Search for the cell housing the specified text and yield its (x, y) center coordinate. 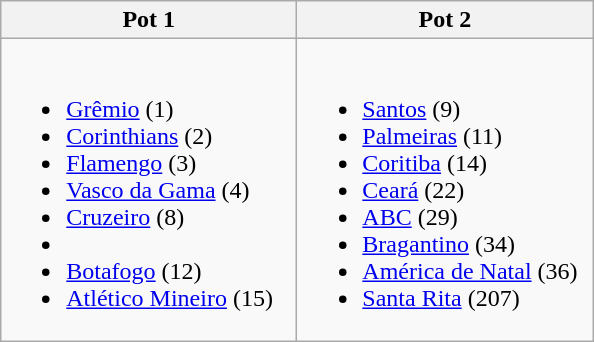
Grêmio (1) Corinthians (2) Flamengo (3) Vasco da Gama (4) Cruzeiro (8) Botafogo (12) Atlético Mineiro (15) (149, 190)
Pot 2 (445, 20)
Pot 1 (149, 20)
Santos (9) Palmeiras (11) Coritiba (14) Ceará (22) ABC (29) Bragantino (34) América de Natal (36) Santa Rita (207) (445, 190)
